Pinpoint the cell where the given text exists, returning its (X, Y) midpoint coordinate. 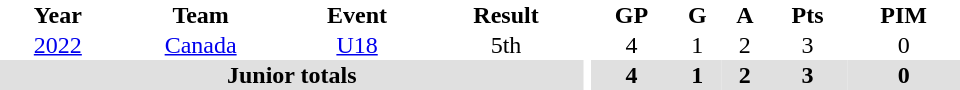
Pts (808, 15)
PIM (904, 15)
Canada (201, 45)
GP (631, 15)
A (745, 15)
Year (58, 15)
Result (506, 15)
U18 (358, 45)
2022 (58, 45)
5th (506, 45)
G (698, 15)
Junior totals (292, 75)
Team (201, 15)
Event (358, 15)
